Detect which cell encompasses the target text, then output its [X, Y] center coordinate. 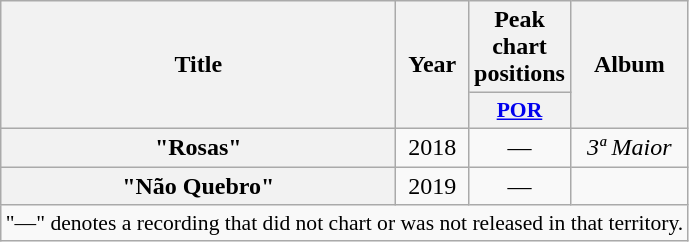
Album [629, 65]
"—" denotes a recording that did not chart or was not released in that territory. [345, 223]
Title [198, 65]
Peak chart positions [520, 47]
2018 [432, 147]
POR [520, 111]
"Rosas" [198, 147]
3ª Maior [629, 147]
Year [432, 65]
2019 [432, 185]
"Não Quebro" [198, 185]
